Return the [X, Y] coordinate for the center point of the cell that contains the specified text.  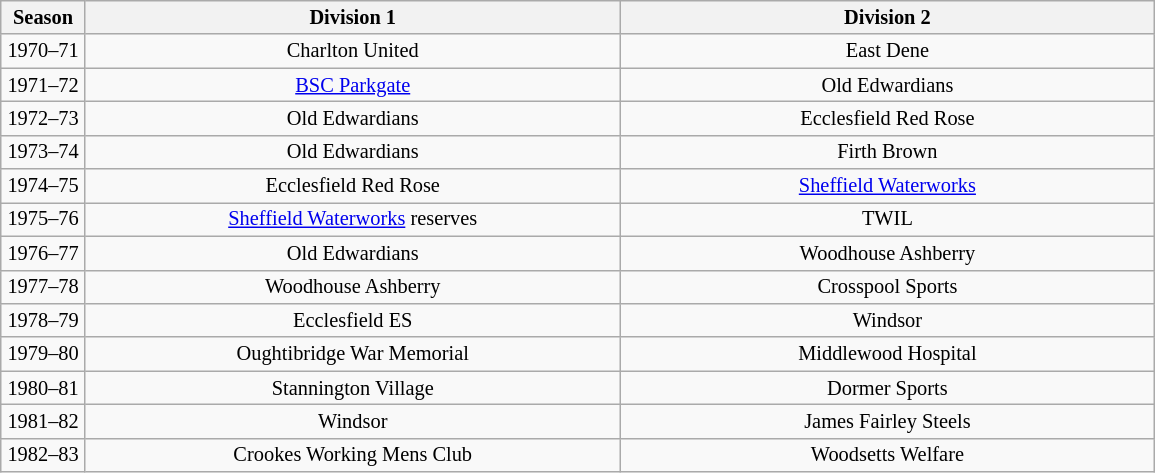
BSC Parkgate [352, 85]
Sheffield Waterworks reserves [352, 219]
1982–83 [44, 455]
TWIL [888, 219]
1977–78 [44, 287]
East Dene [888, 51]
Season [44, 17]
Crosspool Sports [888, 287]
Ecclesfield ES [352, 320]
1979–80 [44, 354]
Charlton United [352, 51]
Middlewood Hospital [888, 354]
Sheffield Waterworks [888, 186]
1970–71 [44, 51]
1975–76 [44, 219]
Woodsetts Welfare [888, 455]
Stannington Village [352, 388]
1980–81 [44, 388]
Crookes Working Mens Club [352, 455]
1973–74 [44, 152]
1978–79 [44, 320]
Division 2 [888, 17]
James Fairley Steels [888, 421]
1972–73 [44, 118]
Division 1 [352, 17]
1974–75 [44, 186]
Dormer Sports [888, 388]
1976–77 [44, 253]
1981–82 [44, 421]
Firth Brown [888, 152]
Oughtibridge War Memorial [352, 354]
1971–72 [44, 85]
